Determine the [x, y] coordinate at the center of the cell enclosing the given text.  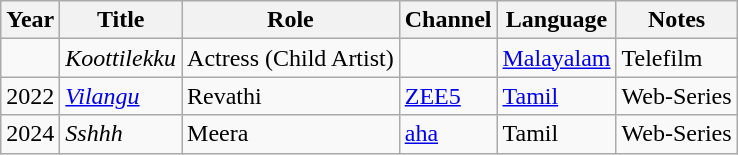
Actress (Child Artist) [291, 58]
Vilangu [121, 96]
Malayalam [556, 58]
Meera [291, 134]
2024 [30, 134]
Language [556, 20]
Koottilekku [121, 58]
Sshhh [121, 134]
Year [30, 20]
Channel [448, 20]
aha [448, 134]
Telefilm [676, 58]
ZEE5 [448, 96]
Notes [676, 20]
Role [291, 20]
Title [121, 20]
2022 [30, 96]
Revathi [291, 96]
